Return the [X, Y] coordinate for the center point of the cell that contains the specified text.  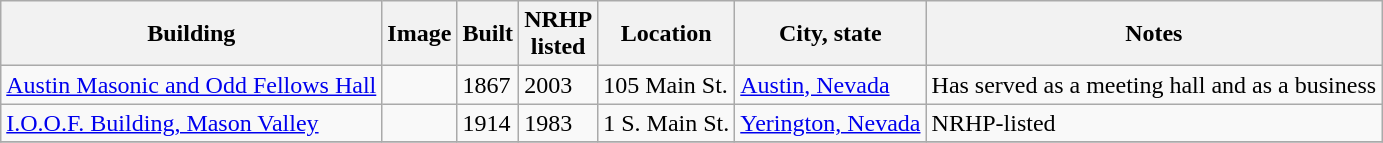
Austin Masonic and Odd Fellows Hall [192, 85]
2003 [558, 85]
Austin, Nevada [830, 85]
NRHPlisted [558, 34]
City, state [830, 34]
Built [488, 34]
Yerington, Nevada [830, 123]
NRHP-listed [1154, 123]
Image [420, 34]
I.O.O.F. Building, Mason Valley [192, 123]
1867 [488, 85]
Location [666, 34]
Notes [1154, 34]
Building [192, 34]
Has served as a meeting hall and as a business [1154, 85]
105 Main St. [666, 85]
1983 [558, 123]
1 S. Main St. [666, 123]
1914 [488, 123]
